Provide the [X, Y] coordinate of the cell's center where the given text is located.  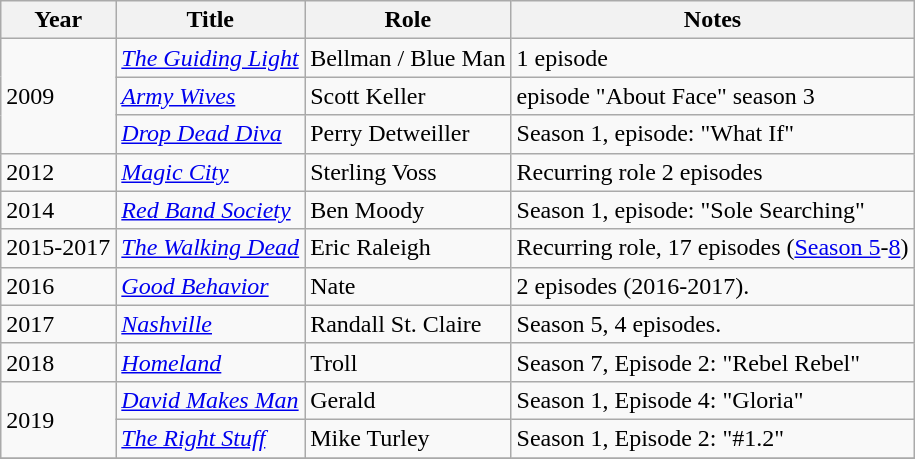
episode "About Face" season 3 [712, 96]
Bellman / Blue Man [408, 58]
Role [408, 20]
Homeland [210, 362]
Red Band Society [210, 210]
2019 [58, 419]
Magic City [210, 172]
The Right Stuff [210, 438]
2009 [58, 96]
Season 7, Episode 2: "Rebel Rebel" [712, 362]
Notes [712, 20]
2012 [58, 172]
David Makes Man [210, 400]
Mike Turley [408, 438]
Perry Detweiller [408, 134]
Randall St. Claire [408, 324]
Recurring role, 17 episodes (Season 5-8) [712, 248]
Season 1, Episode 4: "Gloria" [712, 400]
Nate [408, 286]
Eric Raleigh [408, 248]
The Walking Dead [210, 248]
Scott Keller [408, 96]
1 episode [712, 58]
Drop Dead Diva [210, 134]
Good Behavior [210, 286]
2 episodes (2016-2017). [712, 286]
Gerald [408, 400]
2017 [58, 324]
2018 [58, 362]
Season 1, episode: "What If" [712, 134]
2014 [58, 210]
Recurring role 2 episodes [712, 172]
Nashville [210, 324]
The Guiding Light [210, 58]
Year [58, 20]
Ben Moody [408, 210]
Troll [408, 362]
Season 1, Episode 2: "#1.2" [712, 438]
Season 5, 4 episodes. [712, 324]
Season 1, episode: "Sole Searching" [712, 210]
Title [210, 20]
2016 [58, 286]
Army Wives [210, 96]
2015-2017 [58, 248]
Sterling Voss [408, 172]
